Identify which cell holds the provided text, then report its [X, Y] central coordinate. 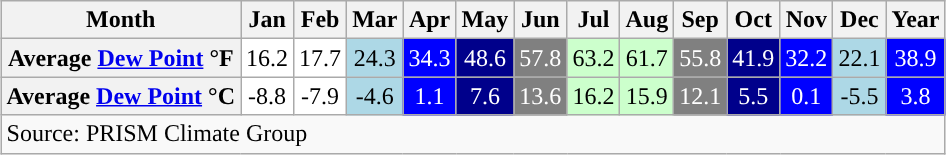
Aug [647, 20]
32.2 [806, 58]
Dec [860, 20]
13.6 [540, 96]
Year [916, 20]
41.9 [754, 58]
61.7 [647, 58]
May [485, 20]
5.5 [754, 96]
Mar [375, 20]
Sep [700, 20]
1.1 [430, 96]
57.8 [540, 58]
55.8 [700, 58]
Average Dew Point °C [120, 96]
7.6 [485, 96]
Jul [594, 20]
-5.5 [860, 96]
38.9 [916, 58]
Average Dew Point °F [120, 58]
12.1 [700, 96]
22.1 [860, 58]
15.9 [647, 96]
Month [120, 20]
34.3 [430, 58]
Jun [540, 20]
48.6 [485, 58]
-8.8 [268, 96]
Feb [320, 20]
-4.6 [375, 96]
0.1 [806, 96]
Jan [268, 20]
3.8 [916, 96]
17.7 [320, 58]
63.2 [594, 58]
Apr [430, 20]
Nov [806, 20]
24.3 [375, 58]
-7.9 [320, 96]
Source: PRISM Climate Group [473, 134]
Oct [754, 20]
